Provide the (x, y) coordinate of the cell's center where the given text is located.  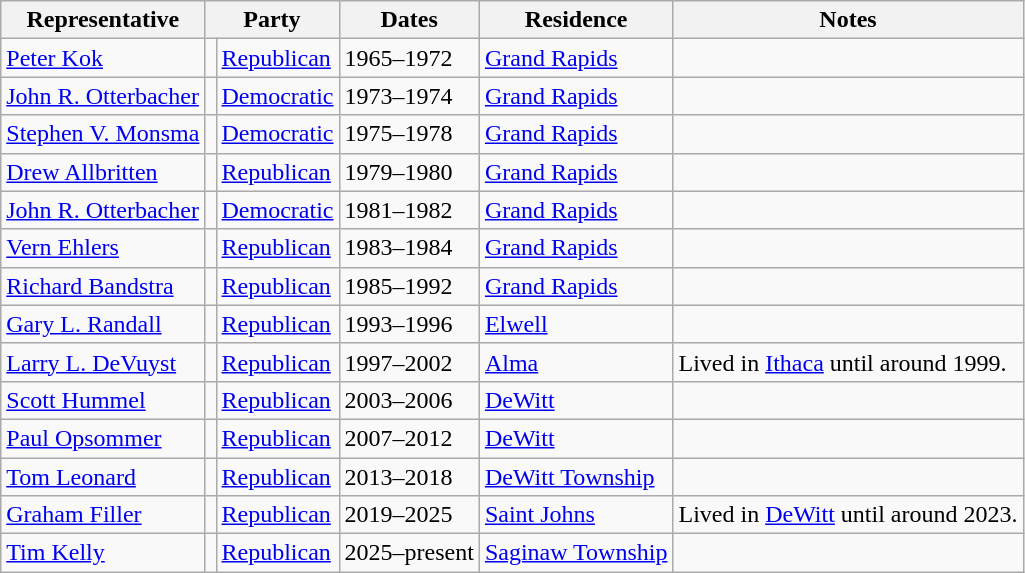
2025–present (409, 553)
Residence (576, 20)
1981–1982 (409, 210)
Graham Filler (103, 515)
Saginaw Township (576, 553)
Notes (848, 20)
Lived in Ithaca until around 1999. (848, 362)
1979–1980 (409, 172)
Lived in DeWitt until around 2023. (848, 515)
Alma (576, 362)
1983–1984 (409, 248)
Drew Allbritten (103, 172)
Vern Ehlers (103, 248)
Representative (103, 20)
1965–1972 (409, 58)
Richard Bandstra (103, 286)
1975–1978 (409, 134)
Saint Johns (576, 515)
Dates (409, 20)
2007–2012 (409, 438)
Gary L. Randall (103, 324)
Tim Kelly (103, 553)
1993–1996 (409, 324)
Elwell (576, 324)
1985–1992 (409, 286)
Scott Hummel (103, 400)
Paul Opsommer (103, 438)
2003–2006 (409, 400)
Tom Leonard (103, 477)
Party (272, 20)
DeWitt Township (576, 477)
1973–1974 (409, 96)
Peter Kok (103, 58)
1997–2002 (409, 362)
2013–2018 (409, 477)
Larry L. DeVuyst (103, 362)
2019–2025 (409, 515)
Stephen V. Monsma (103, 134)
